From the cell containing the given text, extract its center point as [x, y] coordinate. 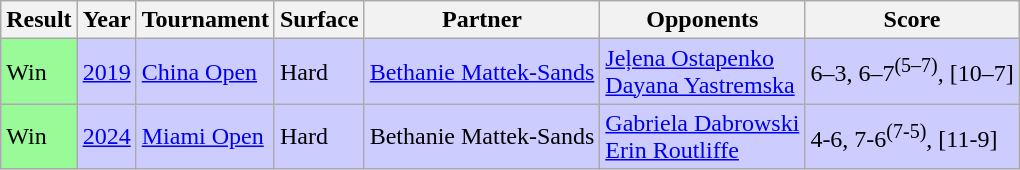
Opponents [702, 20]
6–3, 6–7(5–7), [10–7] [912, 72]
Tournament [205, 20]
Surface [319, 20]
Result [39, 20]
2024 [106, 136]
Gabriela Dabrowski Erin Routliffe [702, 136]
Miami Open [205, 136]
Year [106, 20]
Score [912, 20]
Jeļena Ostapenko Dayana Yastremska [702, 72]
China Open [205, 72]
Partner [482, 20]
4-6, 7-6(7-5), [11-9] [912, 136]
2019 [106, 72]
